Output the [x, y] coordinate of the center of the cell containing the given text.  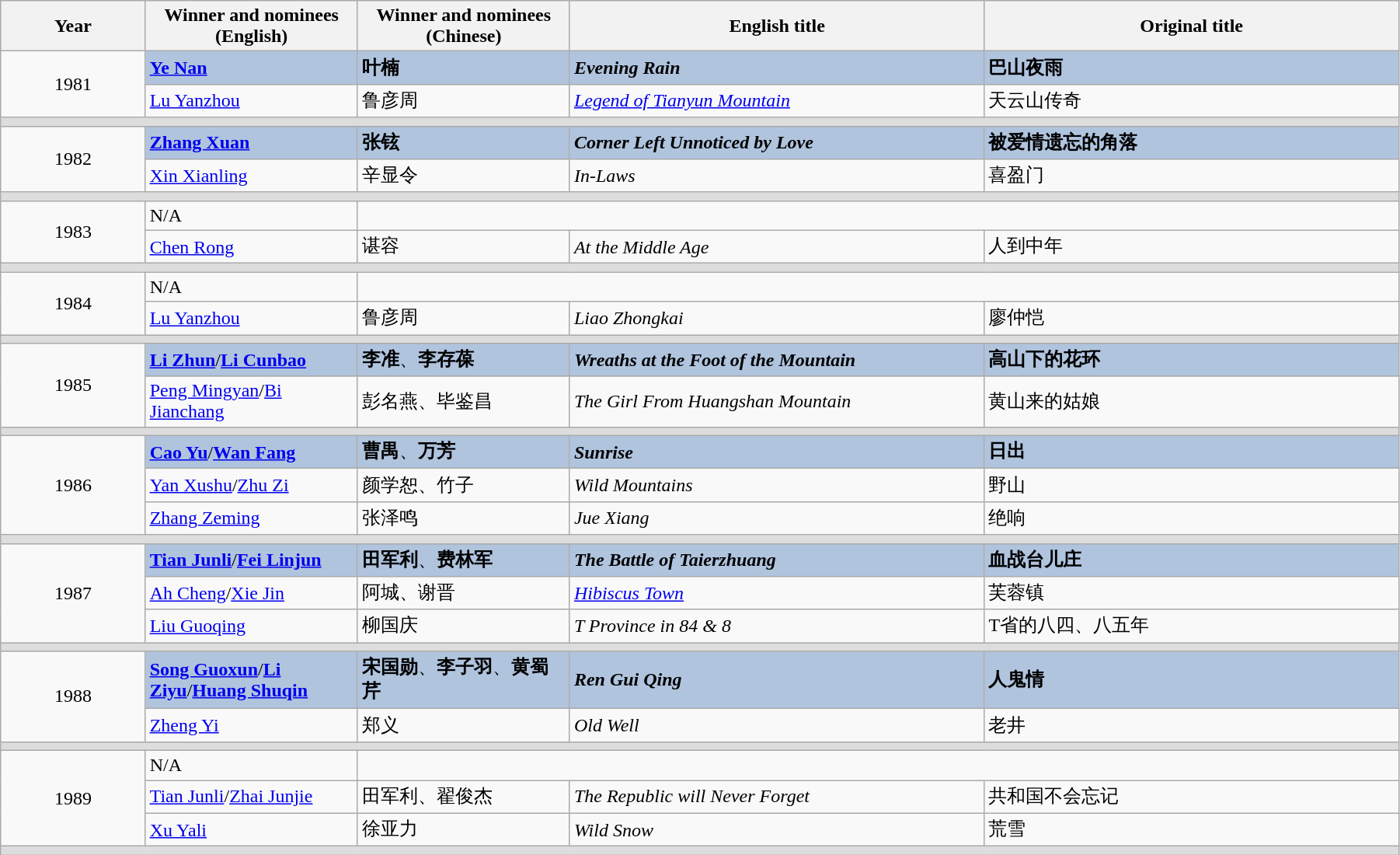
Zhang Xuan [252, 143]
柳国庆 [463, 626]
田军利、翟俊杰 [463, 797]
日出 [1192, 452]
T省的八四、八五年 [1192, 626]
Liao Zhongkai [777, 319]
1984 [73, 303]
Old Well [777, 726]
Cao Yu/Wan Fang [252, 452]
血战台儿庄 [1192, 560]
高山下的花环 [1192, 361]
Hibiscus Town [777, 594]
Li Zhun/Li Cunbao [252, 361]
喜盈门 [1192, 176]
1989 [73, 797]
Winner and nominees(English) [252, 26]
人鬼情 [1192, 680]
Chen Rong [252, 247]
1985 [73, 386]
1986 [73, 485]
Xin Xianling [252, 176]
Ye Nan [252, 68]
李准、李存葆 [463, 361]
English title [777, 26]
Yan Xushu/Zhu Zi [252, 485]
In-Laws [777, 176]
叶楠 [463, 68]
谌容 [463, 247]
阿城、谢晋 [463, 594]
Jue Xiang [777, 518]
Corner Left Unnoticed by Love [777, 143]
Wild Mountains [777, 485]
1981 [73, 84]
芙蓉镇 [1192, 594]
1987 [73, 593]
1982 [73, 159]
宋国勋、李子羽、黄蜀芹 [463, 680]
Ah Cheng/Xie Jin [252, 594]
绝响 [1192, 518]
Zhang Zeming [252, 518]
张铉 [463, 143]
人到中年 [1192, 247]
The Girl From Huangshan Mountain [777, 401]
Sunrise [777, 452]
Ren Gui Qing [777, 680]
Wreaths at the Foot of the Mountain [777, 361]
彭名燕、毕鉴昌 [463, 401]
荒雪 [1192, 830]
Legend of Tianyun Mountain [777, 101]
Evening Rain [777, 68]
辛显令 [463, 176]
The Republic will Never Forget [777, 797]
颜学恕、竹子 [463, 485]
野山 [1192, 485]
黄山来的姑娘 [1192, 401]
At the Middle Age [777, 247]
Xu Yali [252, 830]
Tian Junli/Fei Linjun [252, 560]
田军利、费林军 [463, 560]
巴山夜雨 [1192, 68]
Liu Guoqing [252, 626]
曹禺、万芳 [463, 452]
T Province in 84 & 8 [777, 626]
Song Guoxun/Li Ziyu/Huang Shuqin [252, 680]
Original title [1192, 26]
Year [73, 26]
老井 [1192, 726]
1988 [73, 696]
徐亚力 [463, 830]
Peng Mingyan/Bi Jianchang [252, 401]
廖仲恺 [1192, 319]
Zheng Yi [252, 726]
张泽鸣 [463, 518]
被爱情遗忘的角落 [1192, 143]
Tian Junli/Zhai Junjie [252, 797]
郑义 [463, 726]
Winner and nominees(Chinese) [463, 26]
The Battle of Taierzhuang [777, 560]
1983 [73, 232]
共和国不会忘记 [1192, 797]
Wild Snow [777, 830]
天云山传奇 [1192, 101]
